Determine the (X, Y) coordinate at the center of the cell enclosing the given text.  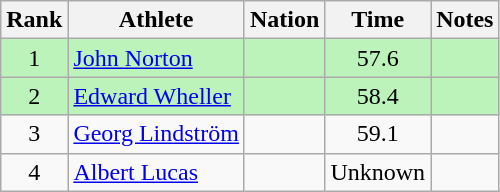
1 (34, 58)
Unknown (378, 172)
3 (34, 134)
59.1 (378, 134)
Georg Lindström (156, 134)
Notes (465, 20)
57.6 (378, 58)
Athlete (156, 20)
Time (378, 20)
4 (34, 172)
2 (34, 96)
Albert Lucas (156, 172)
John Norton (156, 58)
Edward Wheller (156, 96)
Nation (284, 20)
Rank (34, 20)
58.4 (378, 96)
